Detect which cell encompasses the target text, then output its (X, Y) center coordinate. 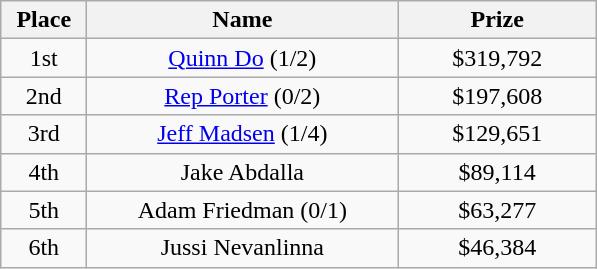
Jeff Madsen (1/4) (242, 134)
Adam Friedman (0/1) (242, 210)
$46,384 (498, 248)
Rep Porter (0/2) (242, 96)
Place (44, 20)
$129,651 (498, 134)
Quinn Do (1/2) (242, 58)
3rd (44, 134)
Jussi Nevanlinna (242, 248)
$89,114 (498, 172)
Prize (498, 20)
Jake Abdalla (242, 172)
1st (44, 58)
$319,792 (498, 58)
6th (44, 248)
4th (44, 172)
2nd (44, 96)
5th (44, 210)
$63,277 (498, 210)
Name (242, 20)
$197,608 (498, 96)
